Extract the (x, y) coordinate from the center of the cell holding the provided text.  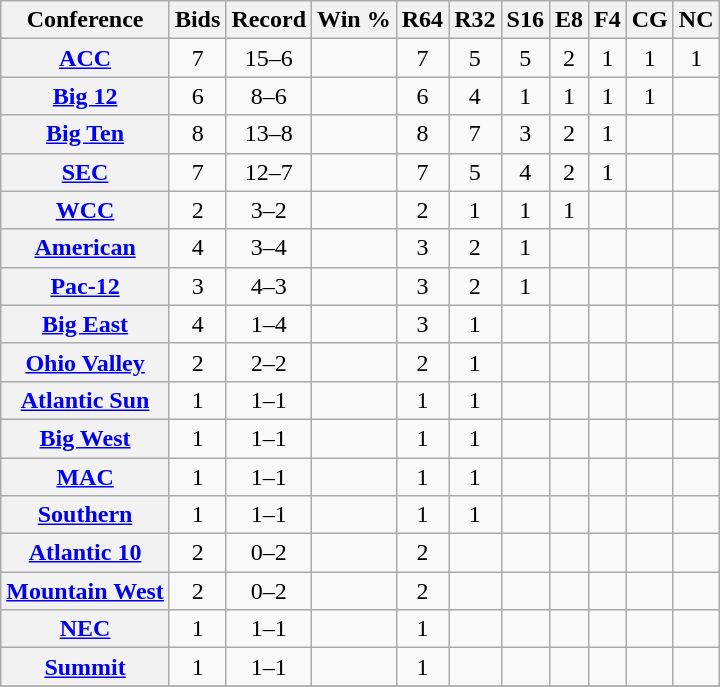
13–8 (269, 134)
Bids (197, 20)
Pac-12 (86, 286)
Big Ten (86, 134)
Win % (354, 20)
2–2 (269, 362)
MAC (86, 477)
S16 (525, 20)
SEC (86, 172)
WCC (86, 210)
Summit (86, 667)
R64 (422, 20)
NEC (86, 629)
Big West (86, 438)
3–4 (269, 248)
American (86, 248)
Southern (86, 515)
Ohio Valley (86, 362)
Atlantic Sun (86, 400)
1–4 (269, 324)
Atlantic 10 (86, 553)
Record (269, 20)
Big East (86, 324)
F4 (608, 20)
Conference (86, 20)
8–6 (269, 96)
4–3 (269, 286)
3–2 (269, 210)
E8 (568, 20)
15–6 (269, 58)
ACC (86, 58)
CG (650, 20)
12–7 (269, 172)
Big 12 (86, 96)
Mountain West (86, 591)
NC (696, 20)
R32 (475, 20)
